Scan for the cell matching the given text and deliver its (x, y) coordinate at center. 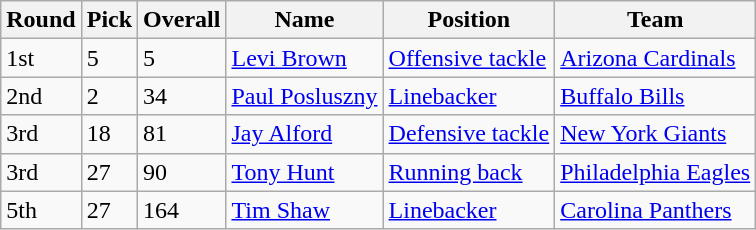
Defensive tackle (469, 134)
Name (304, 20)
2 (109, 96)
Position (469, 20)
1st (41, 58)
164 (182, 210)
5th (41, 210)
New York Giants (656, 134)
34 (182, 96)
2nd (41, 96)
18 (109, 134)
Tony Hunt (304, 172)
Paul Posluszny (304, 96)
Offensive tackle (469, 58)
Team (656, 20)
Tim Shaw (304, 210)
Round (41, 20)
Buffalo Bills (656, 96)
Overall (182, 20)
Pick (109, 20)
Philadelphia Eagles (656, 172)
Levi Brown (304, 58)
90 (182, 172)
Running back (469, 172)
Arizona Cardinals (656, 58)
Jay Alford (304, 134)
81 (182, 134)
Carolina Panthers (656, 210)
